From the cell containing the given text, extract its center point as (X, Y) coordinate. 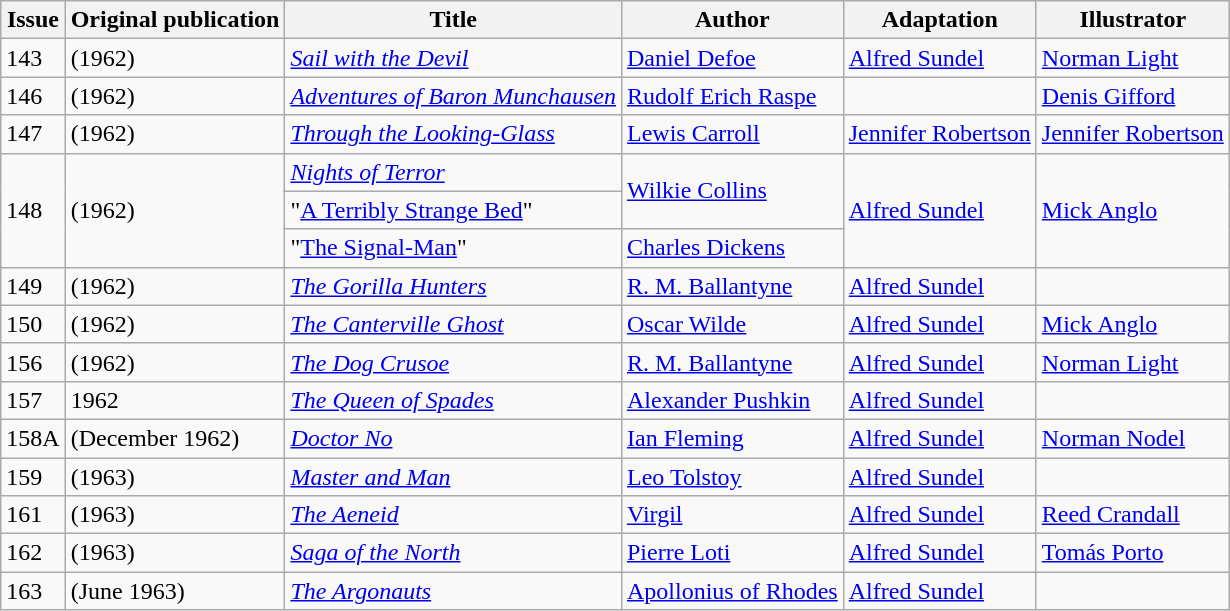
Pierre Loti (732, 553)
143 (33, 58)
149 (33, 286)
1962 (175, 400)
Saga of the North (454, 553)
(June 1963) (175, 591)
161 (33, 515)
Adventures of Baron Munchausen (454, 96)
The Gorilla Hunters (454, 286)
Issue (33, 20)
159 (33, 477)
Wilkie Collins (732, 191)
Leo Tolstoy (732, 477)
"The Signal-Man" (454, 248)
Author (732, 20)
147 (33, 134)
158A (33, 438)
Charles Dickens (732, 248)
Alexander Pushkin (732, 400)
Through the Looking-Glass (454, 134)
146 (33, 96)
162 (33, 553)
Master and Man (454, 477)
The Argonauts (454, 591)
Virgil (732, 515)
Daniel Defoe (732, 58)
Oscar Wilde (732, 324)
Doctor No (454, 438)
150 (33, 324)
Original publication (175, 20)
The Aeneid (454, 515)
Rudolf Erich Raspe (732, 96)
157 (33, 400)
Reed Crandall (1132, 515)
Tomás Porto (1132, 553)
Norman Nodel (1132, 438)
The Queen of Spades (454, 400)
"A Terribly Strange Bed" (454, 210)
Nights of Terror (454, 172)
The Canterville Ghost (454, 324)
(December 1962) (175, 438)
Adaptation (940, 20)
Illustrator (1132, 20)
Ian Fleming (732, 438)
Apollonius of Rhodes (732, 591)
148 (33, 210)
Title (454, 20)
Denis Gifford (1132, 96)
The Dog Crusoe (454, 362)
156 (33, 362)
163 (33, 591)
Lewis Carroll (732, 134)
Sail with the Devil (454, 58)
